Find where the given text appears and provide that cell's center as (X, Y) coordinate. 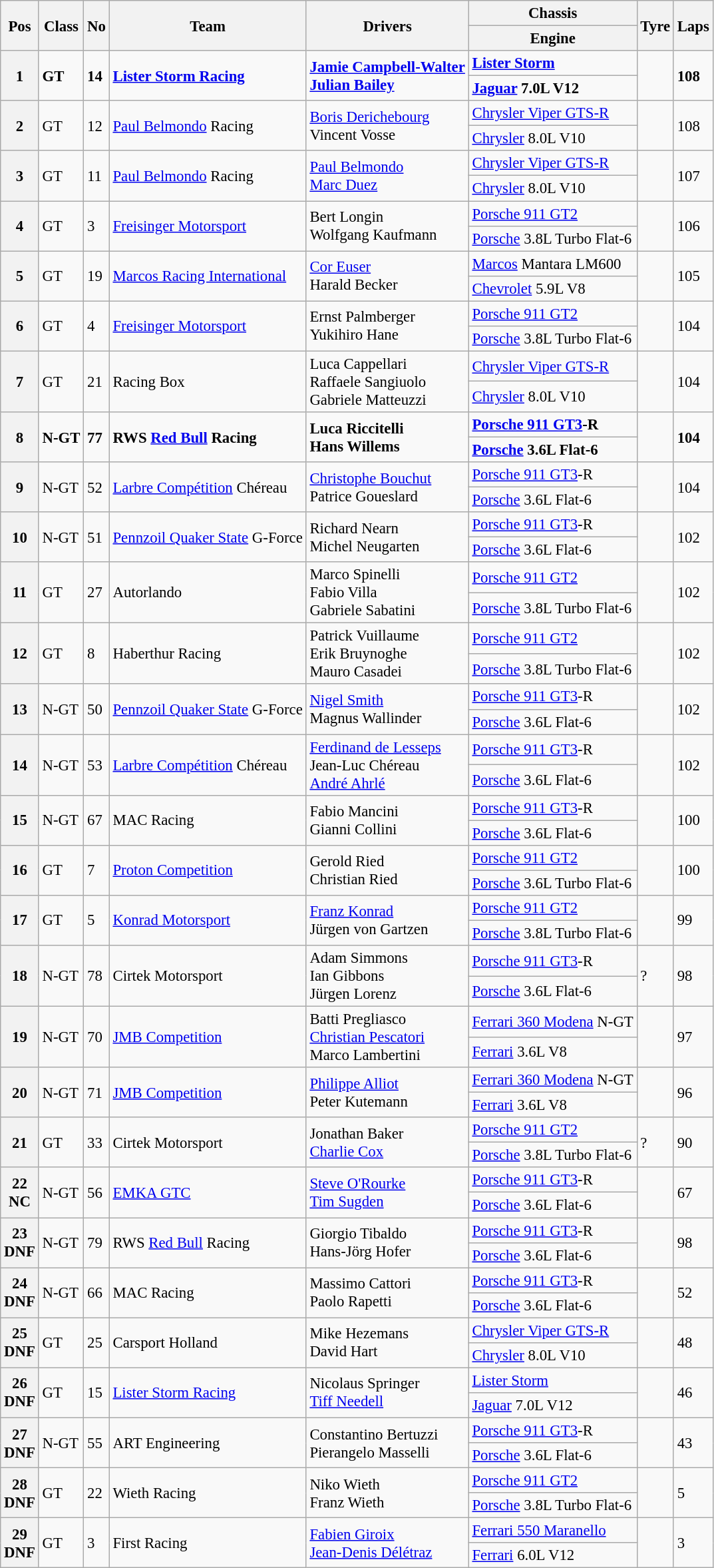
Paul Belmondo Marc Duez (387, 176)
First Racing (208, 1543)
Luca Riccitelli Hans Willems (387, 437)
Richard Nearn Michel Neugarten (387, 537)
Jamie Campbell-Walter Julian Bailey (387, 76)
Wieth Racing (208, 1493)
24DNF (20, 1293)
Haberthur Racing (208, 654)
Pos (20, 25)
Fabien Giroix Jean-Denis Délétraz (387, 1543)
33 (96, 1143)
Marco Spinelli Fabio Villa Gabriele Sabatini (387, 593)
50 (96, 710)
Adam Simmons Ian Gibbons Jürgen Lorenz (387, 976)
25DNF (20, 1342)
Ferrari 6.0L V12 (552, 1555)
27 (96, 593)
Jonathan Baker Charlie Cox (387, 1143)
Fabio Mancini Gianni Collini (387, 820)
53 (96, 765)
Team (208, 25)
EMKA GTC (208, 1193)
70 (96, 1037)
10 (20, 537)
Bert Longin Wolfgang Kaufmann (387, 226)
Laps (693, 25)
Drivers (387, 25)
46 (693, 1393)
96 (693, 1092)
Mike Hezemans David Hart (387, 1342)
90 (693, 1143)
Marcos Mantara LM600 (552, 264)
1 (20, 76)
66 (96, 1293)
Konrad Motorsport (208, 920)
Engine (552, 39)
Franz Konrad Jürgen von Gartzen (387, 920)
Chevrolet 5.9L V8 (552, 288)
48 (693, 1342)
13 (20, 710)
28DNF (20, 1493)
16 (20, 871)
29DNF (20, 1543)
Giorgio Tibaldo Hans-Jörg Hofer (387, 1242)
71 (96, 1092)
27DNF (20, 1442)
Gerold Ried Christian Ried (387, 871)
ART Engineering (208, 1442)
Racing Box (208, 382)
Ferrari 550 Maranello (552, 1531)
Steve O'Rourke Tim Sugden (387, 1193)
Class (61, 25)
43 (693, 1442)
25 (96, 1342)
Patrick Vuillaume Erik Bruynoghe Mauro Casadei (387, 654)
Marcos Racing International (208, 276)
Proton Competition (208, 871)
Chassis (552, 13)
51 (96, 537)
107 (693, 176)
Niko Wieth Franz Wieth (387, 1493)
Cor Euser Harald Becker (387, 276)
77 (96, 437)
Nicolaus Springer Tiff Needell (387, 1393)
26DNF (20, 1393)
105 (693, 276)
9 (20, 487)
Boris Derichebourg Vincent Vosse (387, 125)
Ferdinand de Lesseps Jean-Luc Chéreau André Ahrlé (387, 765)
56 (96, 1193)
20 (20, 1092)
79 (96, 1242)
106 (693, 226)
99 (693, 920)
97 (693, 1037)
Nigel Smith Magnus Wallinder (387, 710)
Christophe Bouchut Patrice Goueslard (387, 487)
Constantino Bertuzzi Pierangelo Masselli (387, 1442)
Batti Pregliasco Christian Pescatori Marco Lambertini (387, 1037)
Philippe Alliot Peter Kutemann (387, 1092)
No (96, 25)
22NC (20, 1193)
Ernst Palmberger Yukihiro Hane (387, 326)
22 (96, 1493)
6 (20, 326)
Porsche 3.6L Turbo Flat-6 (552, 883)
55 (96, 1442)
17 (20, 920)
2 (20, 125)
Carsport Holland (208, 1342)
Tyre (655, 25)
23DNF (20, 1242)
Luca Cappellari Raffaele Sangiuolo Gabriele Matteuzzi (387, 382)
78 (96, 976)
18 (20, 976)
Autorlando (208, 593)
Massimo Cattori Paolo Rapetti (387, 1293)
